Capture the cell that displays the provided text and extract its [X, Y] central coordinate. 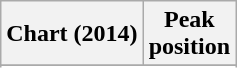
Peak position [189, 34]
Chart (2014) [72, 34]
